Locate the cell with the specified text and output its (x, y) center coordinate. 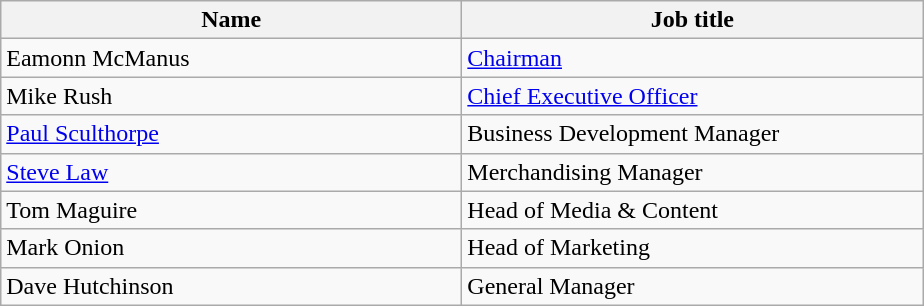
Mark Onion (232, 248)
Mike Rush (232, 96)
Steve Law (232, 172)
Name (232, 20)
Business Development Manager (692, 134)
Chairman (692, 58)
General Manager (692, 286)
Paul Sculthorpe (232, 134)
Job title (692, 20)
Merchandising Manager (692, 172)
Tom Maguire (232, 210)
Head of Marketing (692, 248)
Head of Media & Content (692, 210)
Chief Executive Officer (692, 96)
Eamonn McManus (232, 58)
Dave Hutchinson (232, 286)
